Return [X, Y] of the center of cell containing provided text 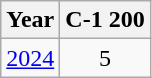
5 [105, 58]
Year [30, 20]
C-1 200 [105, 20]
2024 [30, 58]
